For the text-containing cell, return its midpoint in (x, y) coordinate format. 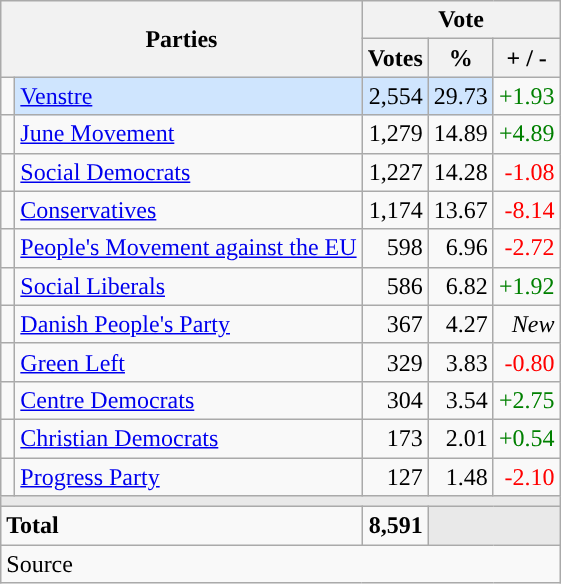
+1.92 (526, 286)
3.83 (460, 362)
+0.54 (526, 438)
People's Movement against the EU (188, 248)
1.48 (460, 477)
6.96 (460, 248)
Green Left (188, 362)
329 (395, 362)
Centre Democrats (188, 400)
2,554 (395, 96)
+2.75 (526, 400)
1,227 (395, 172)
586 (395, 286)
367 (395, 324)
598 (395, 248)
Votes (395, 58)
8,591 (395, 526)
3.54 (460, 400)
4.27 (460, 324)
6.82 (460, 286)
New (526, 324)
-2.10 (526, 477)
+1.93 (526, 96)
1,279 (395, 134)
June Movement (188, 134)
Venstre (188, 96)
-2.72 (526, 248)
Progress Party (188, 477)
Total (182, 526)
173 (395, 438)
Danish People's Party (188, 324)
29.73 (460, 96)
Conservatives (188, 210)
127 (395, 477)
1,174 (395, 210)
-8.14 (526, 210)
2.01 (460, 438)
% (460, 58)
-0.80 (526, 362)
Parties (182, 39)
13.67 (460, 210)
14.28 (460, 172)
+4.89 (526, 134)
Social Democrats (188, 172)
Christian Democrats (188, 438)
14.89 (460, 134)
Social Liberals (188, 286)
Vote (461, 20)
+ / - (526, 58)
304 (395, 400)
Source (280, 564)
-1.08 (526, 172)
